Extract the [X, Y] coordinate from the center of the cell holding the provided text.  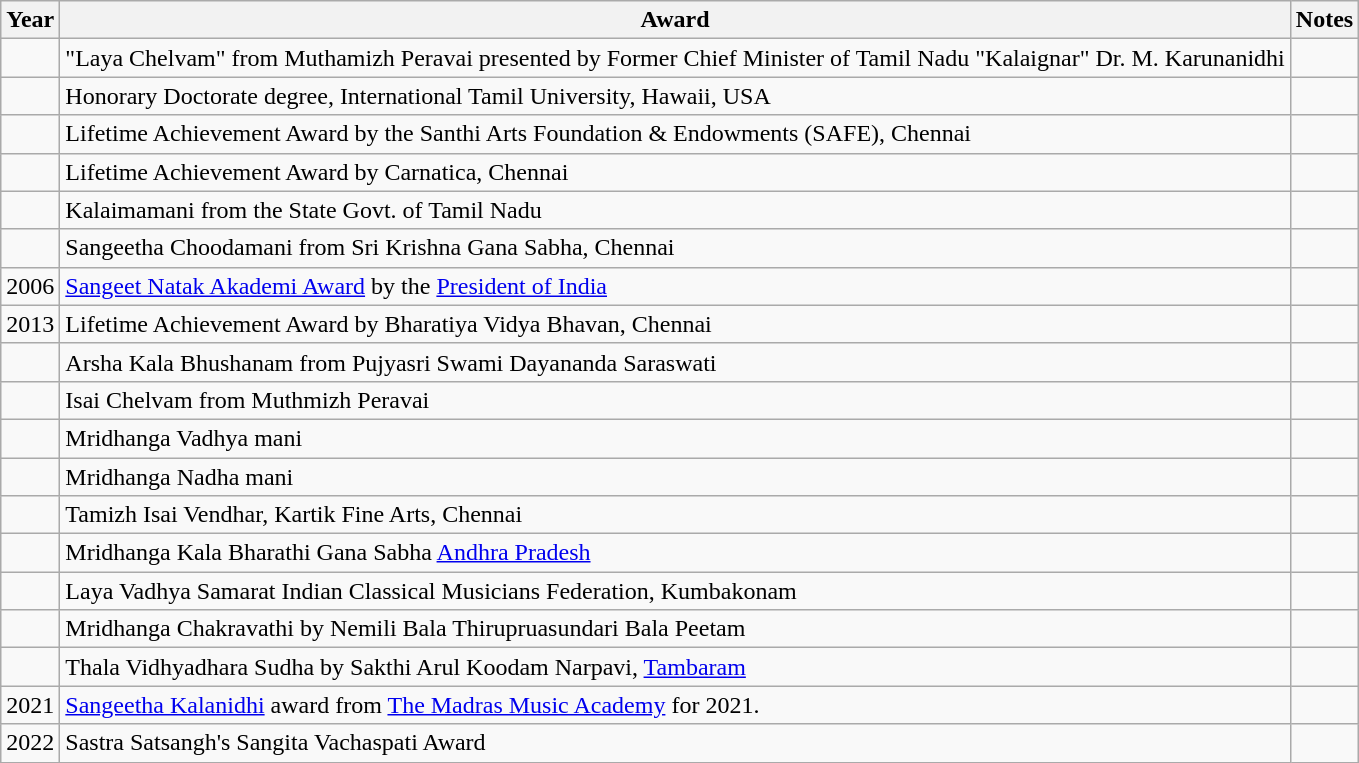
Mridhanga Nadha mani [675, 477]
Year [30, 20]
Award [675, 20]
Sastra Satsangh's Sangita Vachaspati Award [675, 743]
Sangeet Natak Akademi Award by the President of India [675, 286]
Tamizh Isai Vendhar, Kartik Fine Arts, Chennai [675, 515]
Sangeetha Kalanidhi award from The Madras Music Academy for 2021. [675, 705]
Lifetime Achievement Award by the Santhi Arts Foundation & Endowments (SAFE), Chennai [675, 134]
Arsha Kala Bhushanam from Pujyasri Swami Dayananda Saraswati [675, 362]
Kalaimamani from the State Govt. of Tamil Nadu [675, 210]
Mridhanga Vadhya mani [675, 438]
2022 [30, 743]
Mridhanga Chakravathi by Nemili Bala Thirupruasundari Bala Peetam [675, 629]
"Laya Chelvam" from Muthamizh Peravai presented by Former Chief Minister of Tamil Nadu "Kalaignar" Dr. M. Karunanidhi [675, 58]
Mridhanga Kala Bharathi Gana Sabha Andhra Pradesh [675, 553]
Notes [1324, 20]
Sangeetha Choodamani from Sri Krishna Gana Sabha, Chennai [675, 248]
2006 [30, 286]
Lifetime Achievement Award by Bharatiya Vidya Bhavan, Chennai [675, 324]
Lifetime Achievement Award by Carnatica, Chennai [675, 172]
2013 [30, 324]
Thala Vidhyadhara Sudha by Sakthi Arul Koodam Narpavi, Tambaram [675, 667]
2021 [30, 705]
Laya Vadhya Samarat Indian Classical Musicians Federation, Kumbakonam [675, 591]
Isai Chelvam from Muthmizh Peravai [675, 400]
Honorary Doctorate degree, International Tamil University, Hawaii, USA [675, 96]
